Capture the cell that displays the provided text and extract its (x, y) central coordinate. 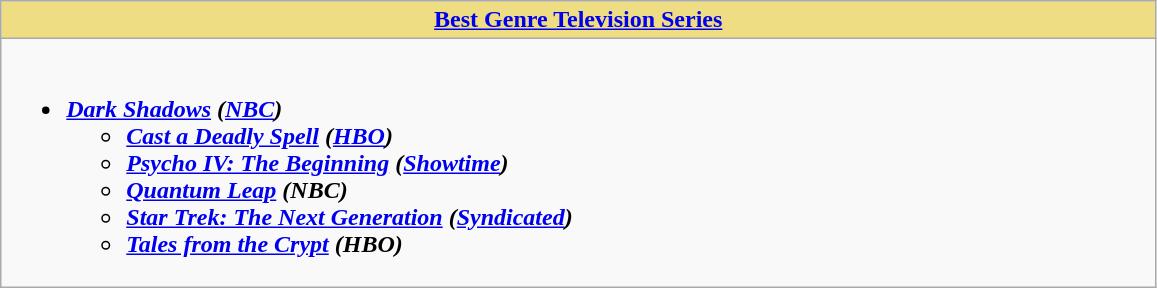
Best Genre Television Series (578, 20)
